Output the [X, Y] coordinate of the center of the cell containing the given text.  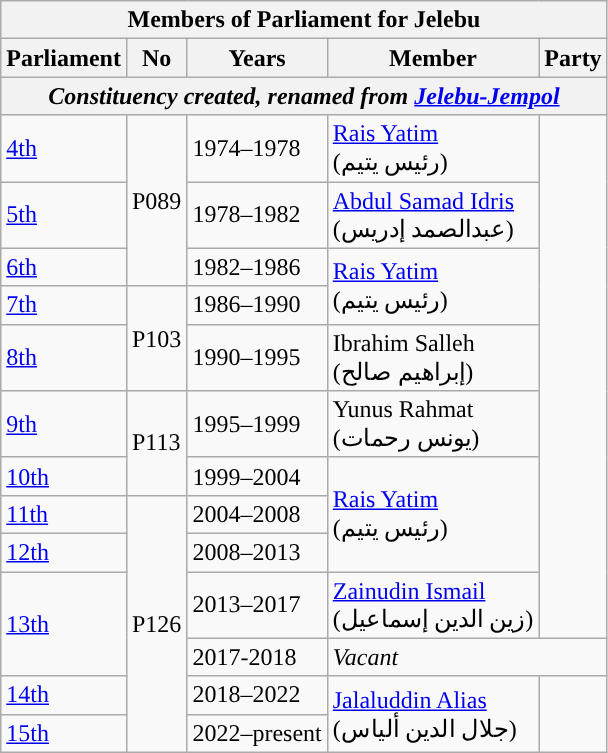
Party [573, 58]
Abdul Samad Idris (عبدالصمد إدريس) [433, 216]
P103 [156, 338]
13th [64, 624]
11th [64, 514]
P113 [156, 444]
2017-2018 [257, 657]
7th [64, 305]
Members of Parliament for Jelebu [304, 20]
14th [64, 695]
5th [64, 216]
6th [64, 267]
1974–1978 [257, 148]
9th [64, 424]
No [156, 58]
Zainudin Ismail (زين الدين إسماعيل) [433, 606]
2018–2022 [257, 695]
2008–2013 [257, 552]
1999–2004 [257, 476]
1990–1995 [257, 358]
1978–1982 [257, 216]
Jalaluddin Alias (جلال الدين ألياس) [433, 714]
15th [64, 733]
2013–2017 [257, 606]
Vacant [467, 657]
P089 [156, 200]
P126 [156, 624]
1982–1986 [257, 267]
Parliament [64, 58]
Ibrahim Salleh (إبراهيم صالح) [433, 358]
10th [64, 476]
2022–present [257, 733]
Constituency created, renamed from Jelebu-Jempol [304, 96]
Member [433, 58]
1986–1990 [257, 305]
12th [64, 552]
8th [64, 358]
1995–1999 [257, 424]
2004–2008 [257, 514]
Years [257, 58]
Yunus Rahmat (يونس رحمات) [433, 424]
4th [64, 148]
